From the cell containing the given text, extract its center point as (x, y) coordinate. 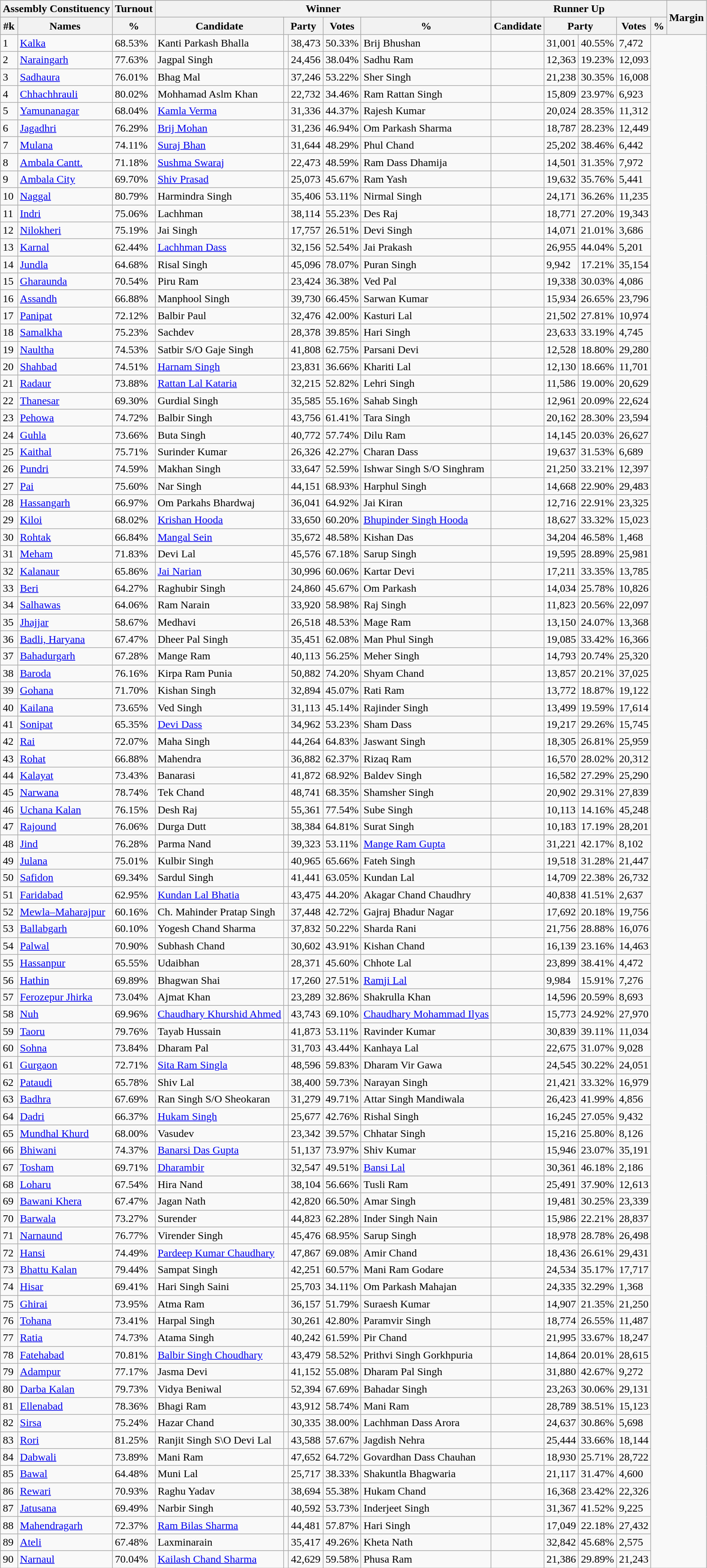
69 (9, 1201)
Kishan Chand (426, 946)
44.20% (342, 895)
24.07% (598, 622)
Kiloi (65, 520)
18,627 (561, 520)
27,970 (634, 1014)
13,857 (561, 673)
61.59% (342, 1338)
Parsani Devi (426, 350)
Balbir Singh (219, 418)
44,264 (306, 741)
39.57% (342, 1133)
Vasudev (219, 1133)
27.51% (342, 980)
Paramvir Singh (426, 1321)
31,644 (306, 145)
34 (9, 605)
28,615 (634, 1355)
75.06% (134, 214)
Gajraj Bhadur Nagar (426, 912)
18,144 (634, 1440)
26.65% (598, 299)
19,756 (634, 912)
Des Raj (426, 214)
55.23% (342, 214)
42,629 (306, 1559)
73.43% (134, 776)
Sube Singh (426, 810)
68.04% (134, 111)
26,326 (306, 452)
73.88% (134, 384)
Kasturi Lal (426, 316)
72.07% (134, 741)
Thanesar (65, 401)
50.33% (342, 43)
Ram Yash (426, 179)
1 (9, 43)
36,041 (306, 503)
Bhiwani (65, 1150)
38,384 (306, 827)
74.11% (134, 145)
79.44% (134, 1269)
13,368 (634, 622)
45 (9, 793)
31,703 (306, 1048)
Mangal Sein (219, 537)
Rewari (65, 1491)
Naggal (65, 196)
Atma Ram (219, 1304)
Shiv Lal (219, 1082)
14 (9, 265)
Kundan Lal Bhatia (219, 895)
20.59% (598, 997)
12,130 (561, 367)
25,703 (306, 1286)
24,456 (306, 60)
43,479 (306, 1355)
Kalayat (65, 776)
Bhagwan Shai (219, 980)
Panipat (65, 316)
23,594 (634, 418)
19,122 (634, 690)
38.51% (598, 1406)
18,436 (561, 1252)
15,773 (561, 1014)
Jagadhri (65, 128)
Atama Singh (219, 1338)
25,959 (634, 741)
Muni Lal (219, 1474)
32,156 (306, 248)
77.17% (134, 1372)
Safidon (65, 878)
28,371 (306, 963)
Dharambir (219, 1167)
74.49% (134, 1252)
14,709 (561, 878)
82 (9, 1423)
Rajinder Singh (426, 707)
40,592 (306, 1508)
25,320 (634, 656)
76.29% (134, 128)
29,483 (634, 486)
64 (9, 1116)
Turnout (134, 9)
Rohtak (65, 537)
15 (9, 282)
66.84% (134, 537)
15,745 (634, 724)
73.27% (134, 1218)
58 (9, 1014)
Manphool Singh (219, 299)
Rohat (65, 759)
Lachhman (219, 214)
16,582 (561, 776)
14,864 (561, 1355)
52 (9, 912)
48,741 (306, 793)
69.71% (134, 1167)
Narwana (65, 793)
64.48% (134, 1474)
62 (9, 1082)
Sharda Rani (426, 929)
Mewla–Maharajpur (65, 912)
44 (9, 776)
20.21% (598, 673)
19,637 (561, 452)
Ratia (65, 1338)
25,202 (561, 145)
Kishan Das (426, 537)
Khariti Lal (426, 367)
Om Parkash (426, 588)
Dheer Pal Singh (219, 639)
75.01% (134, 861)
38,400 (306, 1082)
41,873 (306, 1031)
Surender (219, 1218)
9,225 (634, 1508)
13,785 (634, 571)
72.71% (134, 1065)
62.37% (342, 759)
Tek Chand (219, 793)
31.35% (598, 162)
71.70% (134, 690)
40,772 (306, 435)
Ballabgarh (65, 929)
31,279 (306, 1099)
20.74% (598, 656)
34.46% (342, 94)
25,677 (306, 1116)
49.26% (342, 1542)
76.15% (134, 810)
74.20% (342, 673)
39,730 (306, 299)
12,397 (634, 469)
14,071 (561, 231)
79.76% (134, 1031)
20.01% (598, 1355)
42,251 (306, 1269)
16,008 (634, 77)
65.35% (134, 724)
10,826 (634, 588)
78.36% (134, 1406)
Udaibhan (219, 963)
16,366 (634, 639)
18.87% (598, 690)
33.35% (598, 571)
Chaudhary Mohammad Ilyas (426, 1014)
80.02% (134, 94)
24,637 (561, 1423)
31,236 (306, 128)
69.10% (342, 1014)
55 (9, 963)
16,570 (561, 759)
27.05% (598, 1116)
Narayan Singh (426, 1082)
Jai Prakash (426, 248)
76.01% (134, 77)
Sardul Singh (219, 878)
89 (9, 1542)
48.58% (342, 537)
27,432 (634, 1525)
40,113 (306, 656)
69.34% (134, 878)
3 (9, 77)
Bahadar Singh (426, 1389)
45,576 (306, 554)
40.55% (598, 43)
12,716 (561, 503)
Jundla (65, 265)
74.72% (134, 418)
15.91% (598, 980)
9,984 (561, 980)
Prithvi Singh Gorkhpuria (426, 1355)
64.68% (134, 265)
Balbir Paul (219, 316)
18,305 (561, 741)
5,441 (634, 179)
66.97% (134, 503)
Amar Singh (426, 1201)
12,961 (561, 401)
4,856 (634, 1099)
Desh Raj (219, 810)
Salhawas (65, 605)
19,217 (561, 724)
Shyam Chand (426, 673)
Faridabad (65, 895)
Ved Singh (219, 707)
22,097 (634, 605)
41.99% (598, 1099)
17,260 (306, 980)
32.86% (342, 997)
28,789 (561, 1406)
41,808 (306, 350)
79 (9, 1372)
31,367 (561, 1508)
Lachhman Dass Arora (426, 1423)
56.66% (342, 1184)
Vidya Beniwal (219, 1389)
Makhan Singh (219, 469)
23.97% (598, 94)
12 (9, 231)
66.37% (134, 1116)
80.79% (134, 196)
77 (9, 1338)
26.55% (598, 1321)
15,123 (634, 1406)
69.89% (134, 980)
27.20% (598, 214)
Winner (323, 9)
Naraingarh (65, 60)
59.73% (342, 1082)
28.35% (598, 111)
Assandh (65, 299)
33.21% (598, 469)
76 (9, 1321)
4,600 (634, 1474)
35,406 (306, 196)
Pehowa (65, 418)
Kirpa Ram Punia (219, 673)
28,378 (306, 333)
26.51% (342, 231)
7,472 (634, 43)
33,920 (306, 605)
42,820 (306, 1201)
Ch. Mahinder Pratap Singh (219, 912)
29.31% (598, 793)
22,624 (634, 401)
Hisar (65, 1286)
24,171 (561, 196)
40,838 (561, 895)
36.38% (342, 282)
32,215 (306, 384)
Gurgaon (65, 1065)
6,442 (634, 145)
38,114 (306, 214)
68.53% (134, 43)
Bawal (65, 1474)
Kundan Lal (426, 878)
12,613 (634, 1184)
72.12% (134, 316)
Ghirai (65, 1304)
55.16% (342, 401)
23,339 (634, 1201)
48,596 (306, 1065)
20.03% (598, 435)
20.09% (598, 401)
Surinder Kumar (219, 452)
8,126 (634, 1133)
60 (9, 1048)
17,757 (306, 231)
44,823 (306, 1218)
42.17% (598, 844)
Virender Singh (219, 1235)
30,361 (561, 1167)
Nuh (65, 1014)
Om Parkahs Bhardwaj (219, 503)
Phul Chand (426, 145)
62.75% (342, 350)
14,501 (561, 162)
26 (9, 469)
#k (9, 26)
Adampur (65, 1372)
48 (9, 844)
16,368 (561, 1491)
53 (9, 929)
42.80% (342, 1321)
41.52% (598, 1508)
47,652 (306, 1457)
9,432 (634, 1116)
18,978 (561, 1235)
36,882 (306, 759)
39.11% (598, 1031)
Gohana (65, 690)
Pir Chand (426, 1338)
57.67% (342, 1440)
Hathin (65, 980)
Hassangarh (65, 503)
25.78% (598, 588)
64.72% (342, 1457)
31.47% (598, 1474)
29.89% (598, 1559)
31.53% (598, 452)
Tusli Ram (426, 1184)
42.67% (598, 1372)
70 (9, 1218)
52,394 (306, 1389)
81 (9, 1406)
Parma Nand (219, 844)
57.87% (342, 1525)
18,247 (634, 1338)
29,131 (634, 1389)
43,475 (306, 895)
42.72% (342, 912)
19,518 (561, 861)
53.22% (342, 77)
Jasma Devi (219, 1372)
Kalanaur (65, 571)
Pataudi (65, 1082)
17,692 (561, 912)
22,675 (561, 1048)
66.50% (342, 1201)
Govardhan Dass Chauhan (426, 1457)
23,899 (561, 963)
27,839 (634, 793)
14,793 (561, 656)
38.00% (342, 1423)
24,860 (306, 588)
Jai Singh (219, 231)
Banarsi Das Gupta (219, 1150)
75.19% (134, 231)
Sachdev (219, 333)
49.51% (342, 1167)
24,051 (634, 1065)
Nar Singh (219, 486)
52.82% (342, 384)
32 (9, 571)
60.57% (342, 1269)
11,586 (561, 384)
Mohhamad Aslm Khan (219, 94)
22,732 (306, 94)
88 (9, 1525)
Narnaul (65, 1559)
Jai Narian (219, 571)
65.86% (134, 571)
59.83% (342, 1065)
Palwal (65, 946)
Rajound (65, 827)
45.68% (598, 1542)
Dabwali (65, 1457)
Chhachhrauli (65, 94)
39.85% (342, 333)
Nirmal Singh (426, 196)
38,473 (306, 43)
30.35% (598, 77)
Narbir Singh (219, 1508)
Hukam Chand (426, 1491)
31,221 (561, 844)
25.80% (598, 1133)
22.38% (598, 878)
31 (9, 554)
47,867 (306, 1252)
Sadhaura (65, 77)
Yamunanagar (65, 111)
18.80% (598, 350)
Hari Singh Saini (219, 1286)
18 (9, 333)
Mage Ram (426, 622)
70.81% (134, 1355)
19,481 (561, 1201)
30,602 (306, 946)
23.42% (598, 1491)
Ram Rattan Singh (426, 94)
43 (9, 759)
Hansi (65, 1252)
16,076 (634, 929)
78.74% (134, 793)
35 (9, 622)
Kartar Devi (426, 571)
19.59% (598, 707)
Sushma Swaraj (219, 162)
20,312 (634, 759)
55.08% (342, 1372)
64.06% (134, 605)
44.04% (598, 248)
20,629 (634, 384)
Sarwan Kumar (426, 299)
Puran Singh (426, 265)
21,995 (561, 1338)
Jagpal Singh (219, 60)
21,447 (634, 861)
Shiv Prasad (219, 179)
75.24% (134, 1423)
11,034 (634, 1031)
Yogesh Chand Sharma (219, 929)
23,325 (634, 503)
6,923 (634, 94)
22 (9, 401)
72 (9, 1252)
73.95% (134, 1304)
69.08% (342, 1252)
30.22% (598, 1065)
Mani Ram Godare (426, 1269)
Attar Singh Mandiwala (426, 1099)
43,912 (306, 1406)
76.28% (134, 844)
73.97% (342, 1150)
Dharam Pal Singh (426, 1372)
Shakrulla Khan (426, 997)
65.66% (342, 861)
Kheta Nath (426, 1542)
32,547 (306, 1167)
Sher Singh (426, 77)
42.76% (342, 1116)
Ishwar Singh S/O Singhram (426, 469)
30,839 (561, 1031)
21,238 (561, 77)
Sampat Singh (219, 1269)
77.54% (342, 810)
4 (9, 94)
67.18% (342, 554)
Mundhal Khurd (65, 1133)
2,186 (634, 1167)
10,974 (634, 316)
42.00% (342, 316)
Jagdish Nehra (426, 1440)
11,312 (634, 111)
Suraj Bhan (219, 145)
60.20% (342, 520)
41 (9, 724)
65.78% (134, 1082)
Ran Singh S/O Sheokaran (219, 1099)
46 (9, 810)
25,981 (634, 554)
23,633 (561, 333)
Subhash Chand (219, 946)
Medhavi (219, 622)
24,534 (561, 1269)
20,162 (561, 418)
48.29% (342, 145)
58.67% (134, 622)
2 (9, 60)
65 (9, 1133)
Ram Dass Dhamija (426, 162)
Badli, Haryana (65, 639)
60.06% (342, 571)
21,421 (561, 1082)
Balbir Singh Choudhary (219, 1355)
49 (9, 861)
Dharam Pal (219, 1048)
8,693 (634, 997)
Rati Ram (426, 690)
23,831 (306, 367)
Bhattu Kalan (65, 1269)
Sham Dass (426, 724)
25,290 (634, 776)
2,637 (634, 895)
Amir Chand (426, 1252)
Badhra (65, 1099)
14.16% (598, 810)
76.16% (134, 673)
33 (9, 588)
Man Phul Singh (426, 639)
Meham (65, 554)
Rattan Lal Kataria (219, 384)
50 (9, 878)
Inder Singh Nain (426, 1218)
24.92% (598, 1014)
Shiv Kumar (426, 1150)
Chhote Lal (426, 963)
29.26% (598, 724)
2,575 (634, 1542)
5,201 (634, 248)
32,476 (306, 316)
38 (9, 673)
22.21% (598, 1218)
Raghubir Singh (219, 588)
34.11% (342, 1286)
41.51% (598, 895)
Julana (65, 861)
76.06% (134, 827)
23,796 (634, 299)
29,280 (634, 350)
Fateh Singh (426, 861)
31.07% (598, 1048)
67.48% (134, 1542)
74.59% (134, 469)
18,787 (561, 128)
23,289 (306, 997)
21,756 (561, 929)
37,448 (306, 912)
36,157 (306, 1304)
Barwala (65, 1218)
30,996 (306, 571)
12,528 (561, 350)
9,942 (561, 265)
37.90% (598, 1184)
Dadri (65, 1116)
Lachhman Dass (219, 248)
Om Parkash Mahajan (426, 1286)
30.86% (598, 1423)
40,242 (306, 1338)
Tohana (65, 1321)
66.45% (342, 299)
33,650 (306, 520)
Gurdial Singh (219, 401)
29,431 (634, 1252)
46.94% (342, 128)
Krishan Hooda (219, 520)
64.83% (342, 741)
38.33% (342, 1474)
28.78% (598, 1235)
73.89% (134, 1457)
Runner Up (579, 9)
Chaudhary Khurshid Ahmed (219, 1014)
73.84% (134, 1048)
Harpal Singh (219, 1321)
Ramji Lal (426, 980)
72.37% (134, 1525)
73.04% (134, 997)
50,882 (306, 673)
32,894 (306, 690)
11,487 (634, 1321)
38,694 (306, 1491)
46.18% (598, 1167)
Karnal (65, 248)
Tara Singh (426, 418)
68.95% (342, 1235)
49.71% (342, 1099)
28.02% (598, 759)
25.71% (598, 1457)
16,245 (561, 1116)
11,235 (634, 196)
44,151 (306, 486)
7 (9, 145)
69.49% (134, 1508)
Darba Kalan (65, 1389)
Brij Mohan (219, 128)
50.22% (342, 929)
37,025 (634, 673)
48.53% (342, 622)
Sahab Singh (426, 401)
20 (9, 367)
Ved Pal (426, 282)
78 (9, 1355)
Sita Ram Singla (219, 1065)
Rajesh Kumar (426, 111)
25,444 (561, 1440)
11,823 (561, 605)
27.81% (598, 316)
16 (9, 299)
33.66% (598, 1440)
3,686 (634, 231)
Charan Dass (426, 452)
24,545 (561, 1065)
Mulana (65, 145)
77.63% (134, 60)
Ambala City (65, 179)
25,073 (306, 179)
Taoru (65, 1031)
33.67% (598, 1338)
Jind (65, 844)
75.60% (134, 486)
Bahadurgarh (65, 656)
45,476 (306, 1235)
Ravinder Kumar (426, 1031)
22,326 (634, 1491)
Pai (65, 486)
Narnaund (65, 1235)
37 (9, 656)
Baldev Singh (426, 776)
Ram Narain (219, 605)
35.17% (598, 1269)
22,473 (306, 162)
Uchana Kalan (65, 810)
Baroda (65, 673)
Names (65, 26)
59.58% (342, 1559)
Ajmat Khan (219, 997)
Jagan Nath (219, 1201)
31,880 (561, 1372)
Om Parkash Sharma (426, 128)
28,837 (634, 1218)
60.10% (134, 929)
31.28% (598, 861)
81.25% (134, 1440)
44.37% (342, 111)
33.19% (598, 333)
70.54% (134, 282)
79.73% (134, 1389)
37,246 (306, 77)
28.88% (598, 929)
Kishan Singh (219, 690)
Mahendra (219, 759)
Bhagi Ram (219, 1406)
Jaswant Singh (426, 741)
Mahendragarh (65, 1525)
Meher Singh (426, 656)
Margin (686, 17)
35,585 (306, 401)
85 (9, 1474)
15,216 (561, 1133)
10,183 (561, 827)
54 (9, 946)
Indri (65, 214)
Raj Singh (426, 605)
Kalka (65, 43)
62.08% (342, 639)
25,717 (306, 1474)
Assembly Constituency (56, 9)
35,417 (306, 1542)
58.52% (342, 1355)
69.30% (134, 401)
Lehri Singh (426, 384)
20.56% (598, 605)
75 (9, 1304)
30.03% (598, 282)
18,771 (561, 214)
Ambala Cantt. (65, 162)
Kailash Chand Sharma (219, 1559)
63 (9, 1099)
13,772 (561, 690)
16,139 (561, 946)
22.91% (598, 503)
45.07% (342, 690)
70.90% (134, 946)
25,491 (561, 1184)
Suraesh Kumar (426, 1304)
43.44% (342, 1048)
15,809 (561, 94)
4,472 (634, 963)
Sadhu Ram (426, 60)
12,449 (634, 128)
10 (9, 196)
45.14% (342, 707)
9,028 (634, 1048)
21,117 (561, 1474)
51.79% (342, 1304)
51,137 (306, 1150)
74.37% (134, 1150)
Radaur (65, 384)
21,243 (634, 1559)
26,955 (561, 248)
Rori (65, 1440)
46.58% (598, 537)
19,595 (561, 554)
47 (9, 827)
Pardeep Kumar Chaudhary (219, 1252)
32,842 (561, 1542)
66 (9, 1150)
38.04% (342, 60)
45,096 (306, 265)
22.18% (598, 1525)
Ram Bilas Sharma (219, 1525)
12,093 (634, 60)
33.42% (598, 639)
43.91% (342, 946)
Kulbir Singh (219, 861)
Hukam Singh (219, 1116)
40 (9, 707)
Ranjit Singh S\O Devi Lal (219, 1440)
Piru Ram (219, 282)
Devi Lal (219, 554)
14,907 (561, 1304)
28 (9, 503)
Gharaunda (65, 282)
Sonipat (65, 724)
45.60% (342, 963)
42 (9, 741)
59 (9, 1031)
21,502 (561, 316)
35,451 (306, 639)
76.77% (134, 1235)
38.46% (598, 145)
14,034 (561, 588)
32.29% (598, 1286)
Phusa Ram (426, 1559)
55,361 (306, 810)
31,001 (561, 43)
23,342 (306, 1133)
Surat Singh (426, 827)
Brij Bhushan (426, 43)
19,338 (561, 282)
52.54% (342, 248)
57.74% (342, 435)
53.73% (342, 1508)
16,979 (634, 1082)
84 (9, 1457)
Jhajjar (65, 622)
70.04% (134, 1559)
Rizaq Ram (426, 759)
Dharam Vir Gawa (426, 1065)
Ferozepur Jhirka (65, 997)
Bansi Lal (426, 1167)
35,191 (634, 1150)
61 (9, 1065)
21.35% (598, 1304)
41,441 (306, 878)
Kanhaya Lal (426, 1048)
Hira Nand (219, 1184)
68.93% (342, 486)
26.81% (598, 741)
23,424 (306, 282)
40,965 (306, 861)
Harnam Singh (219, 367)
34,204 (561, 537)
17.21% (598, 265)
30.25% (598, 1201)
23,263 (561, 1389)
Naultha (65, 350)
18,774 (561, 1321)
Inderjeet Singh (426, 1508)
19,632 (561, 179)
35.76% (598, 179)
Rishal Singh (426, 1116)
56.25% (342, 656)
20.18% (598, 912)
10,113 (561, 810)
Jatusana (65, 1508)
4,745 (634, 333)
70.93% (134, 1491)
17,717 (634, 1269)
18,930 (561, 1457)
Guhla (65, 435)
8 (9, 162)
19.23% (598, 60)
13 (9, 248)
19.00% (598, 384)
28.23% (598, 128)
71.18% (134, 162)
75.71% (134, 452)
20,024 (561, 111)
Pundri (65, 469)
Kamla Verma (219, 111)
57 (9, 997)
21.01% (598, 231)
28.89% (598, 554)
68 (9, 1184)
74.51% (134, 367)
27.29% (598, 776)
36.26% (598, 196)
18.66% (598, 367)
41,152 (306, 1372)
17.19% (598, 827)
Risal Singh (219, 265)
43,743 (306, 1014)
67 (9, 1167)
30 (9, 537)
Tayab Hussain (219, 1031)
Kaithal (65, 452)
Bawani Khera (65, 1201)
67.54% (134, 1184)
37,832 (306, 929)
Akagar Chand Chaudhry (426, 895)
Loharu (65, 1184)
64.92% (342, 503)
21 (9, 384)
73.41% (134, 1321)
62.44% (134, 248)
5,698 (634, 1423)
23 (9, 418)
12,363 (561, 60)
64.81% (342, 827)
74.73% (134, 1338)
Banarasi (219, 776)
Mange Ram (219, 656)
67.28% (134, 656)
31,113 (306, 707)
26,423 (561, 1099)
30,261 (306, 1321)
Durga Dutt (219, 827)
7,276 (634, 980)
74.53% (134, 350)
24 (9, 435)
Dilu Ram (426, 435)
69.41% (134, 1286)
73 (9, 1269)
Chhatar Singh (426, 1133)
8,102 (634, 844)
55.38% (342, 1491)
62.28% (342, 1218)
44,481 (306, 1525)
28.30% (598, 418)
80 (9, 1389)
38,104 (306, 1184)
Shahbad (65, 367)
Raghu Yadav (219, 1491)
Laxminarain (219, 1542)
68.35% (342, 793)
17,211 (561, 571)
1,468 (634, 537)
30,335 (306, 1423)
Kailana (65, 707)
Hassanpur (65, 963)
22.90% (598, 486)
41,872 (306, 776)
68.92% (342, 776)
14,596 (561, 997)
35,154 (634, 265)
68.02% (134, 520)
14,145 (561, 435)
26,732 (634, 878)
87 (9, 1508)
30.06% (598, 1389)
17 (9, 316)
14,668 (561, 486)
38.41% (598, 963)
60.16% (134, 912)
Sirsa (65, 1423)
Rai (65, 741)
43,756 (306, 418)
27 (9, 486)
45,248 (634, 810)
Buta Singh (219, 435)
13,150 (561, 622)
69.96% (134, 1014)
34,962 (306, 724)
58.74% (342, 1406)
Fatehabad (65, 1355)
15,023 (634, 520)
Ellenabad (65, 1406)
15,986 (561, 1218)
74 (9, 1286)
Tosham (65, 1167)
17,049 (561, 1525)
19,343 (634, 214)
Mange Ram Gupta (426, 844)
23.07% (598, 1150)
9,272 (634, 1372)
13,499 (561, 707)
71.83% (134, 554)
Devi Singh (426, 231)
Harmindra Singh (219, 196)
42.27% (342, 452)
9 (9, 179)
6,689 (634, 452)
53.23% (342, 724)
Sohna (65, 1048)
52.59% (342, 469)
6 (9, 128)
63.05% (342, 878)
31,336 (306, 111)
73.66% (134, 435)
61.41% (342, 418)
5 (9, 111)
36.66% (342, 367)
Kanti Parkash Bhalla (219, 43)
83 (9, 1440)
Bhag Mal (219, 77)
26,498 (634, 1235)
19 (9, 350)
Maha Singh (219, 741)
69.70% (134, 179)
71 (9, 1235)
Jai Kiran (426, 503)
15,934 (561, 299)
68.00% (134, 1133)
78.07% (342, 265)
51 (9, 895)
28,722 (634, 1457)
33,647 (306, 469)
Devi Dass (219, 724)
21,386 (561, 1559)
35,672 (306, 537)
17,614 (634, 707)
28,201 (634, 827)
29 (9, 520)
73.65% (134, 707)
65.55% (134, 963)
1,368 (634, 1286)
Shakuntla Bhagwaria (426, 1474)
Bhupinder Singh Hooda (426, 520)
48.59% (342, 162)
86 (9, 1491)
26,518 (306, 622)
11,701 (634, 367)
19,085 (561, 639)
Harphul Singh (426, 486)
4,086 (634, 282)
75.23% (134, 333)
7,972 (634, 162)
56 (9, 980)
Satbir S/O Gaje Singh (219, 350)
Shamsher Singh (426, 793)
43,588 (306, 1440)
58.98% (342, 605)
15,946 (561, 1150)
25 (9, 452)
Hazar Chand (219, 1423)
26,627 (634, 435)
23.16% (598, 946)
Samalkha (65, 333)
11 (9, 214)
24,335 (561, 1286)
Nilokheri (65, 231)
20,902 (561, 793)
36 (9, 639)
14,463 (634, 946)
64.27% (134, 588)
39,323 (306, 844)
62.95% (134, 895)
90 (9, 1559)
Ateli (65, 1542)
26.61% (598, 1252)
39 (9, 690)
Beri (65, 588)
